Search for the cell housing the specified text and yield its (X, Y) center coordinate. 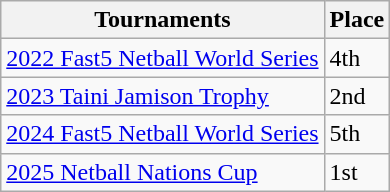
1st (357, 172)
2022 Fast5 Netball World Series (162, 58)
5th (357, 134)
4th (357, 58)
2023 Taini Jamison Trophy (162, 96)
2024 Fast5 Netball World Series (162, 134)
Tournaments (162, 20)
2025 Netball Nations Cup (162, 172)
2nd (357, 96)
Place (357, 20)
